Determine the [X, Y] coordinate at the center of the cell enclosing the given text.  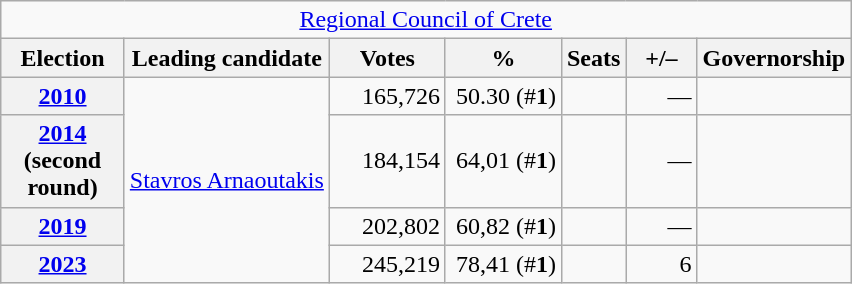
2019 [63, 226]
Governorship [774, 58]
+/– [662, 58]
% [503, 58]
60,82 (#1) [503, 226]
Seats [593, 58]
50.30 (#1) [503, 96]
2014 (second round) [63, 161]
6 [662, 264]
78,41 (#1) [503, 264]
165,726 [387, 96]
2010 [63, 96]
64,01 (#1) [503, 161]
Election [63, 58]
2023 [63, 264]
Leading candidate [226, 58]
Stavros Arnaoutakis [226, 180]
202,802 [387, 226]
Votes [387, 58]
184,154 [387, 161]
Regional Council of Crete [426, 20]
245,219 [387, 264]
